Pinpoint the cell where the given text exists, returning its [x, y] midpoint coordinate. 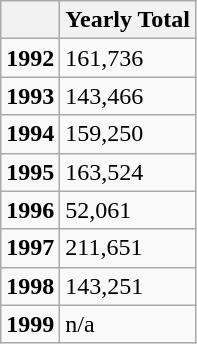
159,250 [128, 134]
1997 [30, 248]
n/a [128, 324]
163,524 [128, 172]
161,736 [128, 58]
143,251 [128, 286]
52,061 [128, 210]
1998 [30, 286]
1999 [30, 324]
211,651 [128, 248]
1993 [30, 96]
1995 [30, 172]
1994 [30, 134]
Yearly Total [128, 20]
1992 [30, 58]
1996 [30, 210]
143,466 [128, 96]
